Return [X, Y] of the center of cell containing provided text 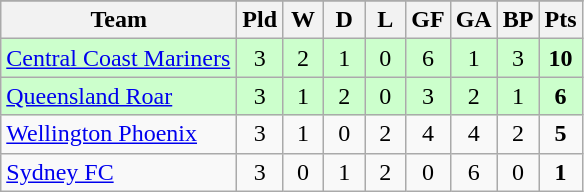
Queensland Roar [119, 96]
Pld [260, 20]
10 [560, 58]
D [344, 20]
Team [119, 20]
BP [518, 20]
Central Coast Mariners [119, 58]
GA [474, 20]
GF [428, 20]
Pts [560, 20]
Wellington Phoenix [119, 134]
Sydney FC [119, 172]
5 [560, 134]
W [304, 20]
L [386, 20]
